Capture the cell that displays the provided text and extract its [x, y] central coordinate. 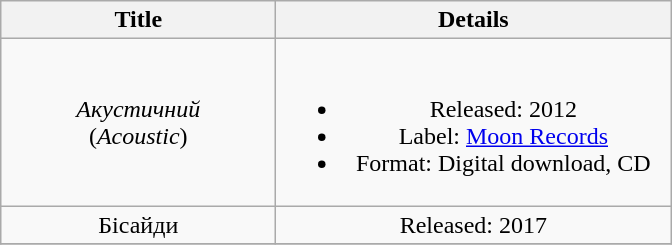
Бісайди [138, 225]
Released: 2012Label: Moon RecordsFormat: Digital download, CD [474, 122]
Details [474, 20]
Title [138, 20]
Акустичний(Acoustic) [138, 122]
Released: 2017 [474, 225]
